Output the (X, Y) coordinate of the center of the cell containing the given text.  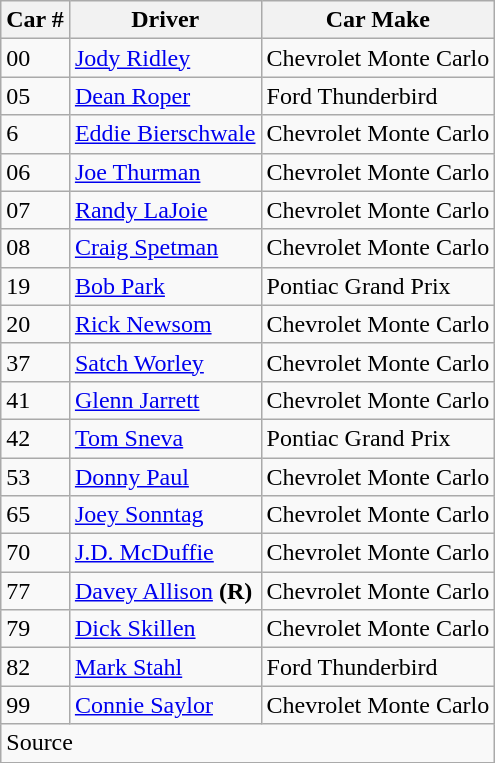
Car # (36, 20)
Dean Roper (165, 96)
07 (36, 210)
Davey Allison (R) (165, 591)
37 (36, 362)
Jody Ridley (165, 58)
Randy LaJoie (165, 210)
Eddie Bierschwale (165, 134)
Bob Park (165, 286)
79 (36, 629)
Satch Worley (165, 362)
Tom Sneva (165, 438)
J.D. McDuffie (165, 553)
Car Make (378, 20)
06 (36, 172)
20 (36, 324)
Source (248, 743)
Dick Skillen (165, 629)
Rick Newsom (165, 324)
Connie Saylor (165, 705)
Mark Stahl (165, 667)
Glenn Jarrett (165, 400)
Craig Spetman (165, 248)
Driver (165, 20)
99 (36, 705)
70 (36, 553)
19 (36, 286)
Donny Paul (165, 477)
42 (36, 438)
77 (36, 591)
6 (36, 134)
65 (36, 515)
08 (36, 248)
53 (36, 477)
Joey Sonntag (165, 515)
05 (36, 96)
41 (36, 400)
82 (36, 667)
Joe Thurman (165, 172)
00 (36, 58)
